Return the [X, Y] coordinate for the center point of the cell that contains the specified text.  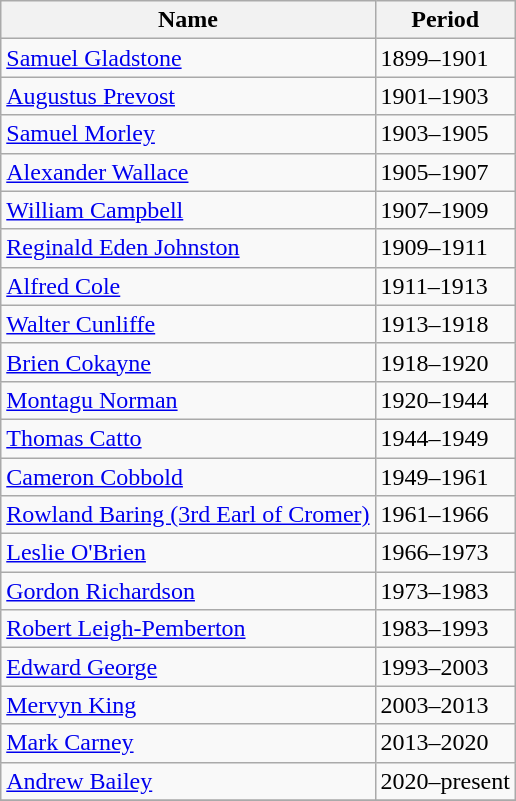
Samuel Gladstone [188, 58]
1949–1961 [445, 477]
1899–1901 [445, 58]
1944–1949 [445, 438]
Period [445, 20]
2020–present [445, 781]
Thomas Catto [188, 438]
Cameron Cobbold [188, 477]
2003–2013 [445, 705]
1973–1983 [445, 591]
Augustus Prevost [188, 96]
Robert Leigh-Pemberton [188, 629]
Name [188, 20]
1920–1944 [445, 400]
Montagu Norman [188, 400]
1911–1913 [445, 286]
Mark Carney [188, 743]
1966–1973 [445, 553]
Gordon Richardson [188, 591]
1918–1920 [445, 362]
Brien Cokayne [188, 362]
Walter Cunliffe [188, 324]
1983–1993 [445, 629]
1903–1905 [445, 134]
2013–2020 [445, 743]
Alexander Wallace [188, 172]
Rowland Baring (3rd Earl of Cromer) [188, 515]
1993–2003 [445, 667]
William Campbell [188, 210]
1961–1966 [445, 515]
1901–1903 [445, 96]
Edward George [188, 667]
1905–1907 [445, 172]
Samuel Morley [188, 134]
Leslie O'Brien [188, 553]
Andrew Bailey [188, 781]
Reginald Eden Johnston [188, 248]
1907–1909 [445, 210]
1913–1918 [445, 324]
1909–1911 [445, 248]
Alfred Cole [188, 286]
Mervyn King [188, 705]
